Provide the [X, Y] coordinate of the cell's center where the given text is located.  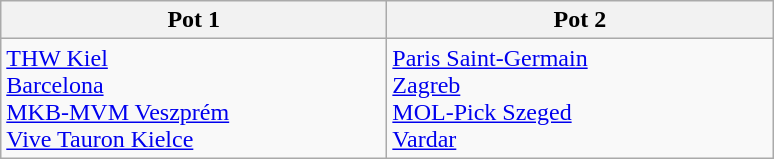
Pot 1 [194, 20]
Paris Saint-Germain Zagreb MOL-Pick Szeged Vardar [580, 98]
Pot 2 [580, 20]
THW Kiel Barcelona MKB-MVM Veszprém Vive Tauron Kielce [194, 98]
